For the text-containing cell, return its midpoint in [x, y] coordinate format. 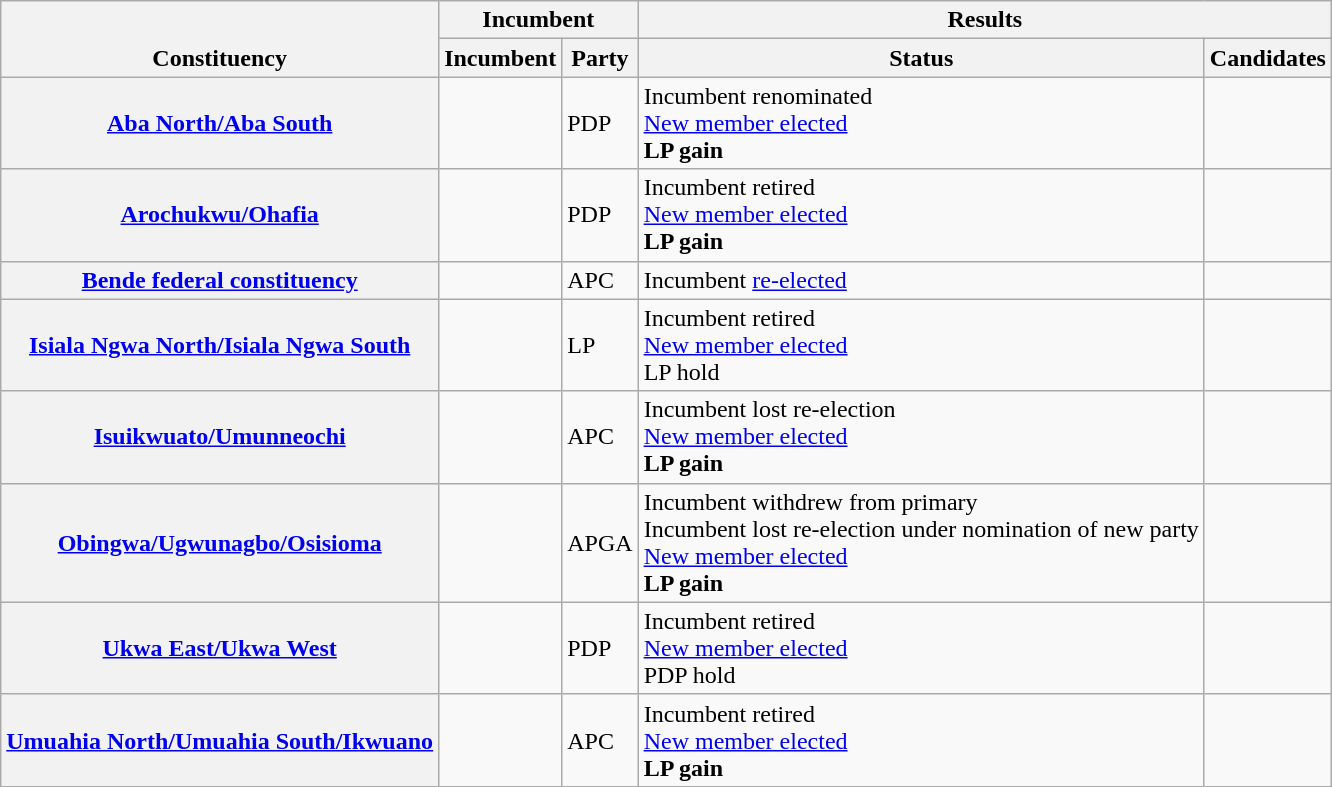
Status [921, 58]
Bende federal constituency [220, 280]
Party [600, 58]
Isiala Ngwa North/Isiala Ngwa South [220, 345]
Incumbent renominatedNew member electedLP gain [921, 123]
Constituency [220, 39]
Aba North/Aba South [220, 123]
Incumbent retiredNew member electedPDP hold [921, 648]
Isuikwuato/Umunneochi [220, 437]
Obingwa/Ugwunagbo/Osisioma [220, 542]
Candidates [1268, 58]
Incumbent retiredNew member electedLP hold [921, 345]
LP [600, 345]
Incumbent withdrew from primaryIncumbent lost re-election under nomination of new partyNew member electedLP gain [921, 542]
Ukwa East/Ukwa West [220, 648]
Umuahia North/Umuahia South/Ikwuano [220, 740]
Incumbent re-elected [921, 280]
Incumbent lost re-electionNew member electedLP gain [921, 437]
Results [984, 20]
Arochukwu/Ohafia [220, 215]
APGA [600, 542]
